For the text-containing cell, return its midpoint in [x, y] coordinate format. 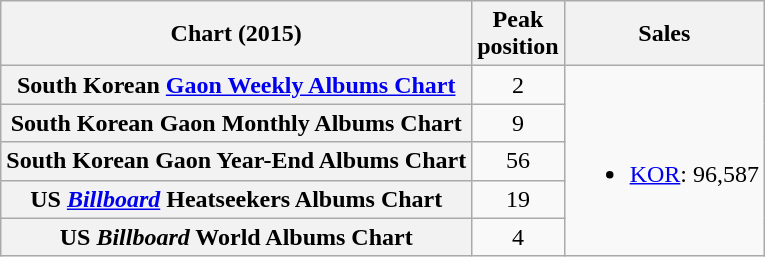
South Korean Gaon Weekly Albums Chart [236, 85]
Chart (2015) [236, 34]
56 [518, 161]
9 [518, 123]
19 [518, 199]
South Korean Gaon Monthly Albums Chart [236, 123]
4 [518, 237]
US Billboard World Albums Chart [236, 237]
South Korean Gaon Year-End Albums Chart [236, 161]
US Billboard Heatseekers Albums Chart [236, 199]
2 [518, 85]
Sales [664, 34]
KOR: 96,587 [664, 161]
Peakposition [518, 34]
